Pinpoint the cell where the given text exists, returning its (x, y) midpoint coordinate. 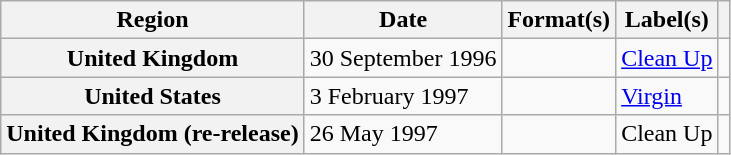
3 February 1997 (403, 96)
30 September 1996 (403, 58)
United Kingdom (re-release) (152, 134)
26 May 1997 (403, 134)
Format(s) (559, 20)
Region (152, 20)
Virgin (667, 96)
United States (152, 96)
Label(s) (667, 20)
Date (403, 20)
United Kingdom (152, 58)
